Capture the cell that displays the provided text and extract its (X, Y) central coordinate. 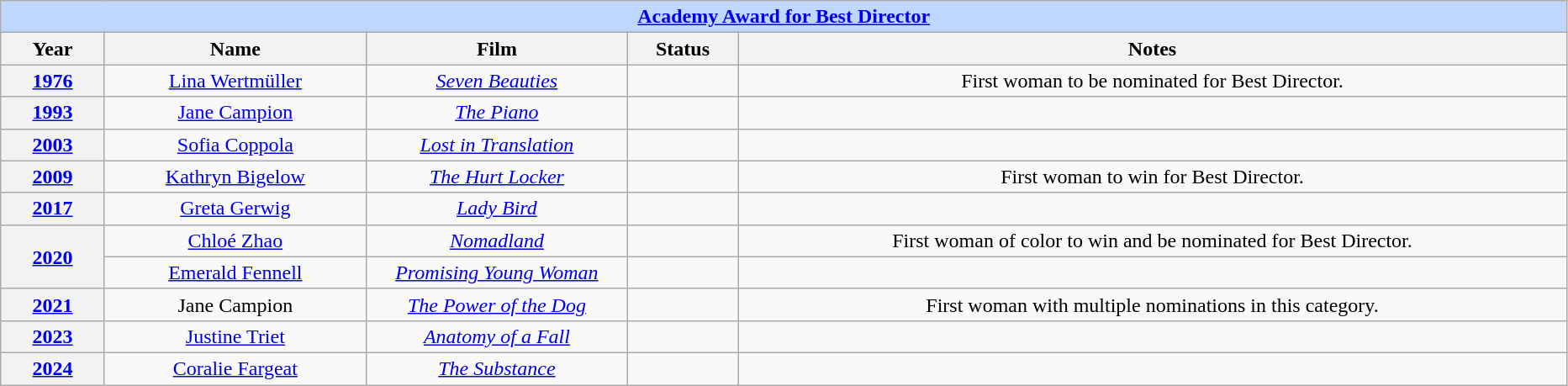
2021 (53, 304)
Lady Bird (496, 209)
First woman to be nominated for Best Director. (1153, 81)
Chloé Zhao (235, 241)
Academy Award for Best Director (784, 17)
Status (683, 49)
Justine Triet (235, 336)
2020 (53, 256)
Kathryn Bigelow (235, 177)
First woman to win for Best Director. (1153, 177)
2009 (53, 177)
The Hurt Locker (496, 177)
Greta Gerwig (235, 209)
Notes (1153, 49)
Lina Wertmüller (235, 81)
2023 (53, 336)
Seven Beauties (496, 81)
1976 (53, 81)
Promising Young Woman (496, 272)
2024 (53, 368)
1993 (53, 113)
First woman of color to win and be nominated for Best Director. (1153, 241)
2003 (53, 145)
Nomadland (496, 241)
The Power of the Dog (496, 304)
Year (53, 49)
Anatomy of a Fall (496, 336)
2017 (53, 209)
Lost in Translation (496, 145)
Emerald Fennell (235, 272)
The Substance (496, 368)
First woman with multiple nominations in this category. (1153, 304)
Sofia Coppola (235, 145)
Coralie Fargeat (235, 368)
The Piano (496, 113)
Name (235, 49)
Film (496, 49)
